Return (x, y) of the center of cell containing provided text 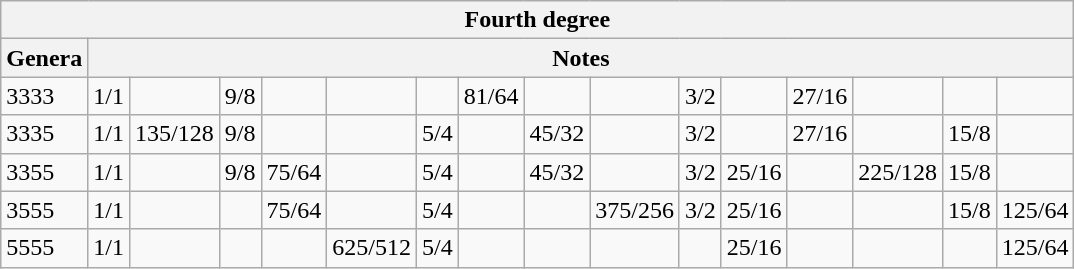
Genera (44, 58)
Fourth degree (538, 20)
3335 (44, 134)
3355 (44, 172)
375/256 (635, 210)
225/128 (898, 172)
625/512 (372, 248)
Notes (581, 58)
3333 (44, 96)
81/64 (491, 96)
5555 (44, 248)
3555 (44, 210)
135/128 (175, 134)
